Determine the (x, y) coordinate at the center of the cell enclosing the given text.  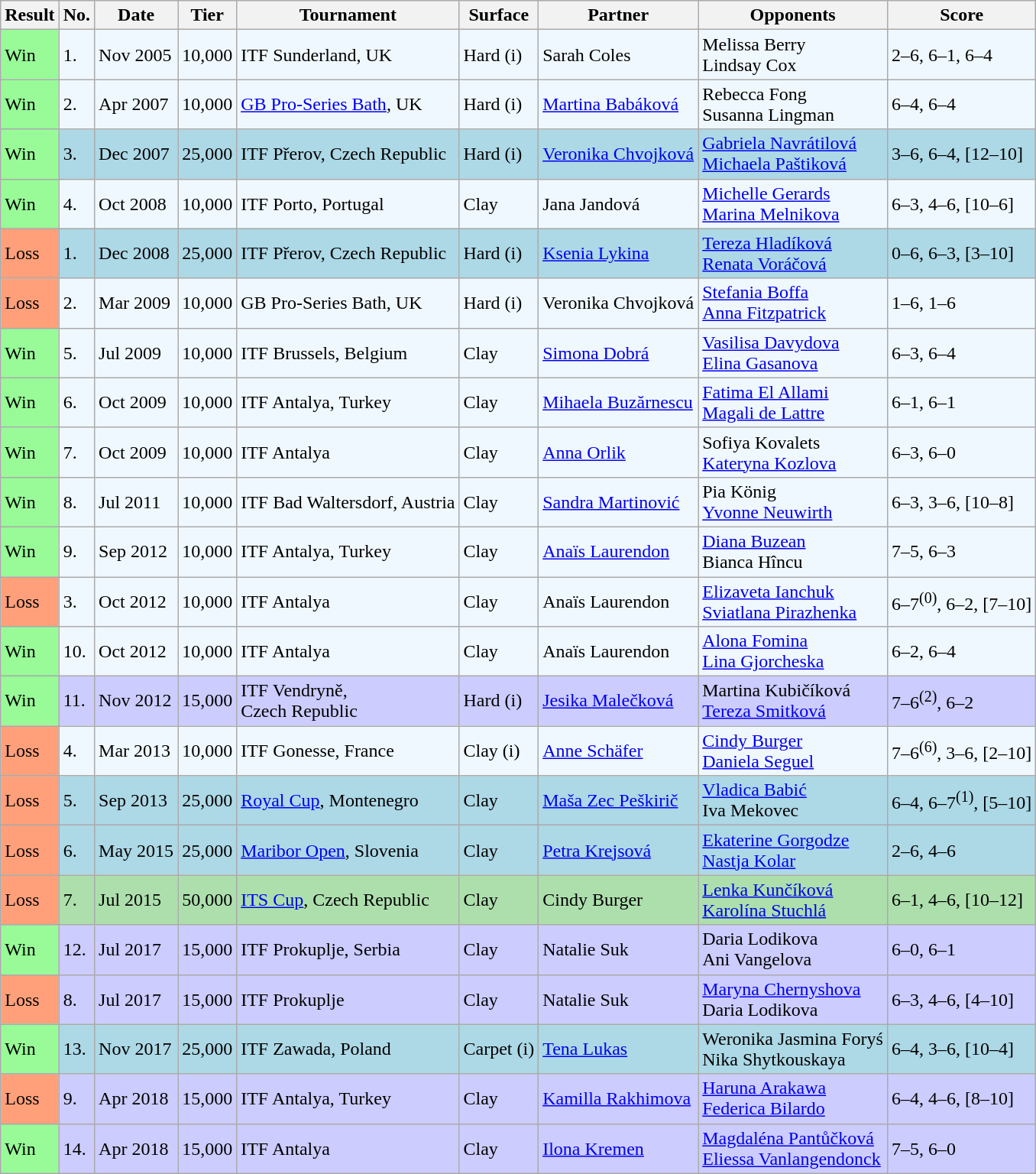
ITS Cup, Czech Republic (348, 900)
Michelle Gerards Marina Melnikova (793, 203)
Dec 2007 (136, 154)
Surface (499, 15)
No. (76, 15)
ITF Zawada, Poland (348, 1049)
Daria Lodikova Ani Vangelova (793, 949)
Jesika Malečková (619, 702)
Sep 2012 (136, 552)
Tournament (348, 15)
Score (961, 15)
Ekaterine Gorgodze Nastja Kolar (793, 850)
Anna Orlik (619, 452)
Weronika Jasmina Foryś Nika Shytkouskaya (793, 1049)
Vasilisa Davydova Elina Gasanova (793, 353)
Lenka Kunčíková Karolína Stuchlá (793, 900)
Rebecca Fong Susanna Lingman (793, 104)
10. (76, 651)
ITF Sunderland, UK (348, 55)
Nov 2005 (136, 55)
Ksenia Lykina (619, 254)
6–3, 4–6, [4–10] (961, 1000)
ITF Porto, Portugal (348, 203)
Elizaveta Ianchuk Sviatlana Pirazhenka (793, 601)
Apr 2007 (136, 104)
6–3, 6–0 (961, 452)
6–3, 6–4 (961, 353)
6–4, 6–4 (961, 104)
Pia König Yvonne Neuwirth (793, 501)
May 2015 (136, 850)
Fatima El Allami Magali de Lattre (793, 402)
Anne Schäfer (619, 751)
Royal Cup, Montenegro (348, 801)
Mar 2009 (136, 303)
Haruna Arakawa Federica Bilardo (793, 1099)
Jana Jandová (619, 203)
Maša Zec Peškirič (619, 801)
7–5, 6–0 (961, 1148)
Stefania Boffa Anna Fitzpatrick (793, 303)
Melissa Berry Lindsay Cox (793, 55)
Sarah Coles (619, 55)
Jul 2009 (136, 353)
Vladica Babić Iva Mekovec (793, 801)
ITF Brussels, Belgium (348, 353)
ITF Prokuplje (348, 1000)
Nov 2012 (136, 702)
Martina Kubičíková Tereza Smitková (793, 702)
Petra Krejsová (619, 850)
Oct 2008 (136, 203)
ITF Vendryně, Czech Republic (348, 702)
6–4, 4–6, [8–10] (961, 1099)
Sofiya Kovalets Kateryna Kozlova (793, 452)
Alona Fomina Lina Gjorcheska (793, 651)
Result (30, 15)
Sep 2013 (136, 801)
Kamilla Rakhimova (619, 1099)
2–6, 4–6 (961, 850)
Cindy Burger (619, 900)
Date (136, 15)
12. (76, 949)
Maryna Chernyshova Daria Lodikova (793, 1000)
7–6(6), 3–6, [2–10] (961, 751)
13. (76, 1049)
Ilona Kremen (619, 1148)
2–6, 6–1, 6–4 (961, 55)
6–7(0), 6–2, [7–10] (961, 601)
Mar 2013 (136, 751)
Maribor Open, Slovenia (348, 850)
Tena Lukas (619, 1049)
3–6, 6–4, [12–10] (961, 154)
ITF Gonesse, France (348, 751)
6–4, 6–7(1), [5–10] (961, 801)
6–0, 6–1 (961, 949)
Jul 2015 (136, 900)
Martina Babáková (619, 104)
6–1, 6–1 (961, 402)
Clay (i) (499, 751)
Mihaela Buzărnescu (619, 402)
7–5, 6–3 (961, 552)
Magdaléna Pantůčková Eliessa Vanlangendonck (793, 1148)
Tereza Hladíková Renata Voráčová (793, 254)
0–6, 6–3, [3–10] (961, 254)
1–6, 1–6 (961, 303)
Carpet (i) (499, 1049)
11. (76, 702)
6–4, 3–6, [10–4] (961, 1049)
ITF Bad Waltersdorf, Austria (348, 501)
50,000 (208, 900)
6–1, 4–6, [10–12] (961, 900)
Gabriela Navrátilová Michaela Paštiková (793, 154)
14. (76, 1148)
6–2, 6–4 (961, 651)
Tier (208, 15)
6–3, 4–6, [10–6] (961, 203)
6–3, 3–6, [10–8] (961, 501)
Nov 2017 (136, 1049)
Cindy Burger Daniela Seguel (793, 751)
7–6(2), 6–2 (961, 702)
Sandra Martinović (619, 501)
Opponents (793, 15)
Partner (619, 15)
Dec 2008 (136, 254)
Diana Buzean Bianca Hîncu (793, 552)
Simona Dobrá (619, 353)
ITF Prokuplje, Serbia (348, 949)
Jul 2011 (136, 501)
